Pinpoint the cell where the given text exists, returning its (x, y) midpoint coordinate. 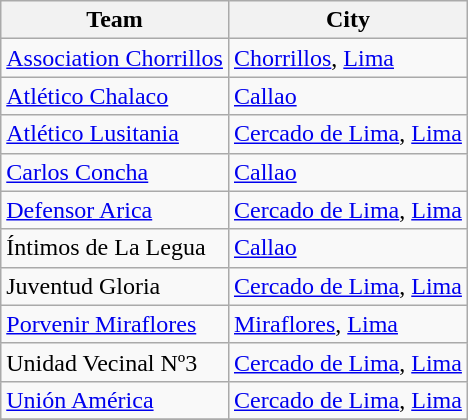
Carlos Concha (115, 172)
Miraflores, Lima (348, 324)
City (348, 20)
Íntimos de La Legua (115, 248)
Porvenir Miraflores (115, 324)
Juventud Gloria (115, 286)
Atlético Lusitania (115, 134)
Unidad Vecinal Nº3 (115, 362)
Association Chorrillos (115, 58)
Team (115, 20)
Unión América (115, 400)
Atlético Chalaco (115, 96)
Chorrillos, Lima (348, 58)
Defensor Arica (115, 210)
